Detect which cell encompasses the target text, then output its [X, Y] center coordinate. 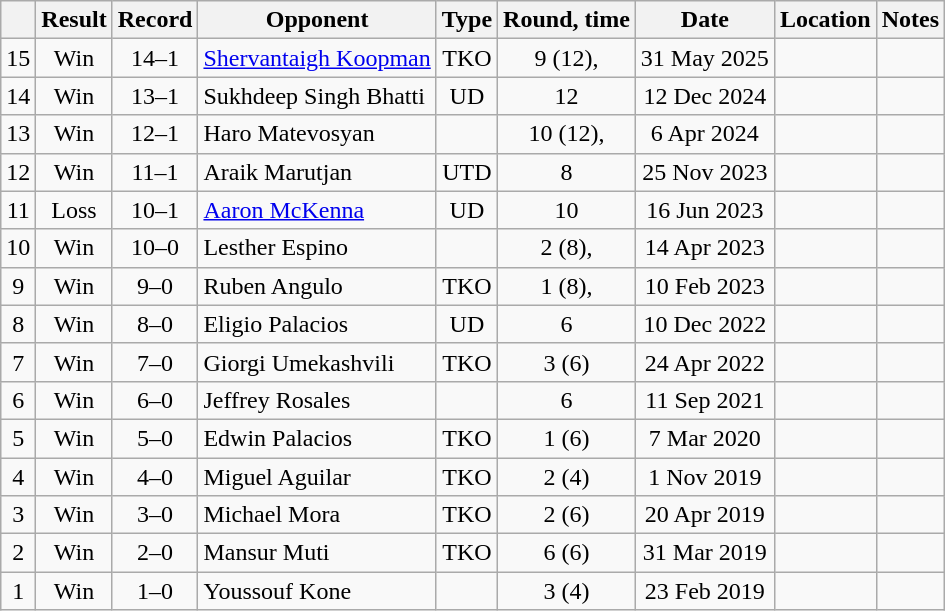
1 (6) [567, 438]
2 (6) [567, 515]
6–0 [155, 400]
2 (4) [567, 477]
2–0 [155, 553]
16 Jun 2023 [704, 210]
1 (8), [567, 286]
15 [18, 58]
11–1 [155, 172]
Aaron McKenna [317, 210]
7 [18, 362]
1 Nov 2019 [704, 477]
25 Nov 2023 [704, 172]
Eligio Palacios [317, 324]
Haro Matevosyan [317, 134]
12 Dec 2024 [704, 96]
10–0 [155, 248]
1–0 [155, 591]
7–0 [155, 362]
2 (8), [567, 248]
Ruben Angulo [317, 286]
8–0 [155, 324]
10 Dec 2022 [704, 324]
UTD [466, 172]
Date [704, 20]
14–1 [155, 58]
Youssouf Kone [317, 591]
9 [18, 286]
6 (6) [567, 553]
3–0 [155, 515]
11 [18, 210]
Opponent [317, 20]
Location [825, 20]
6 Apr 2024 [704, 134]
24 Apr 2022 [704, 362]
7 Mar 2020 [704, 438]
31 May 2025 [704, 58]
10 (12), [567, 134]
Loss [74, 210]
4–0 [155, 477]
4 [18, 477]
Giorgi Umekashvili [317, 362]
5–0 [155, 438]
23 Feb 2019 [704, 591]
1 [18, 591]
Sukhdeep Singh Bhatti [317, 96]
12–1 [155, 134]
Lesther Espino [317, 248]
3 [18, 515]
10 Feb 2023 [704, 286]
5 [18, 438]
Michael Mora [317, 515]
Notes [910, 20]
13 [18, 134]
Result [74, 20]
Shervantaigh Koopman [317, 58]
11 Sep 2021 [704, 400]
2 [18, 553]
31 Mar 2019 [704, 553]
9–0 [155, 286]
Araik Marutjan [317, 172]
20 Apr 2019 [704, 515]
3 (4) [567, 591]
14 Apr 2023 [704, 248]
10–1 [155, 210]
Type [466, 20]
9 (12), [567, 58]
Round, time [567, 20]
13–1 [155, 96]
Mansur Muti [317, 553]
14 [18, 96]
Record [155, 20]
3 (6) [567, 362]
Miguel Aguilar [317, 477]
Edwin Palacios [317, 438]
Jeffrey Rosales [317, 400]
